Extract the (X, Y) coordinate from the center of the cell holding the provided text.  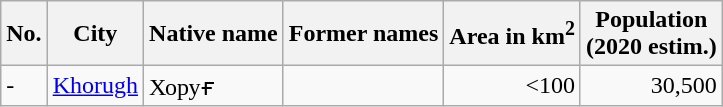
Population(2020 estim.) (651, 34)
- (24, 86)
Хоруғ (214, 86)
Former names (364, 34)
Khorugh (95, 86)
<100 (512, 86)
City (95, 34)
No. (24, 34)
Native name (214, 34)
30,500 (651, 86)
Area in km2 (512, 34)
